Return the (x, y) coordinate for the center point of the cell that contains the specified text.  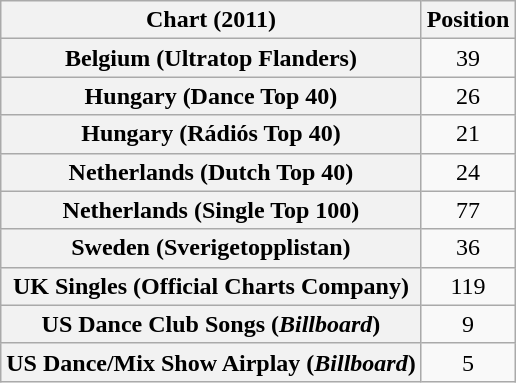
Hungary (Dance Top 40) (211, 96)
36 (468, 248)
Chart (2011) (211, 20)
Netherlands (Single Top 100) (211, 210)
Position (468, 20)
77 (468, 210)
US Dance Club Songs (Billboard) (211, 324)
9 (468, 324)
UK Singles (Official Charts Company) (211, 286)
24 (468, 172)
Netherlands (Dutch Top 40) (211, 172)
39 (468, 58)
5 (468, 362)
Belgium (Ultratop Flanders) (211, 58)
Sweden (Sverigetopplistan) (211, 248)
26 (468, 96)
21 (468, 134)
Hungary (Rádiós Top 40) (211, 134)
119 (468, 286)
US Dance/Mix Show Airplay (Billboard) (211, 362)
